Find where the given text appears and provide that cell's center as [x, y] coordinate. 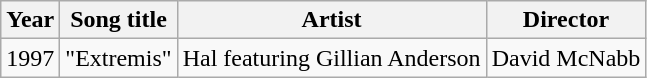
David McNabb [566, 58]
Year [30, 20]
"Extremis" [118, 58]
1997 [30, 58]
Artist [332, 20]
Song title [118, 20]
Hal featuring Gillian Anderson [332, 58]
Director [566, 20]
